For the text-containing cell, return its midpoint in [X, Y] coordinate format. 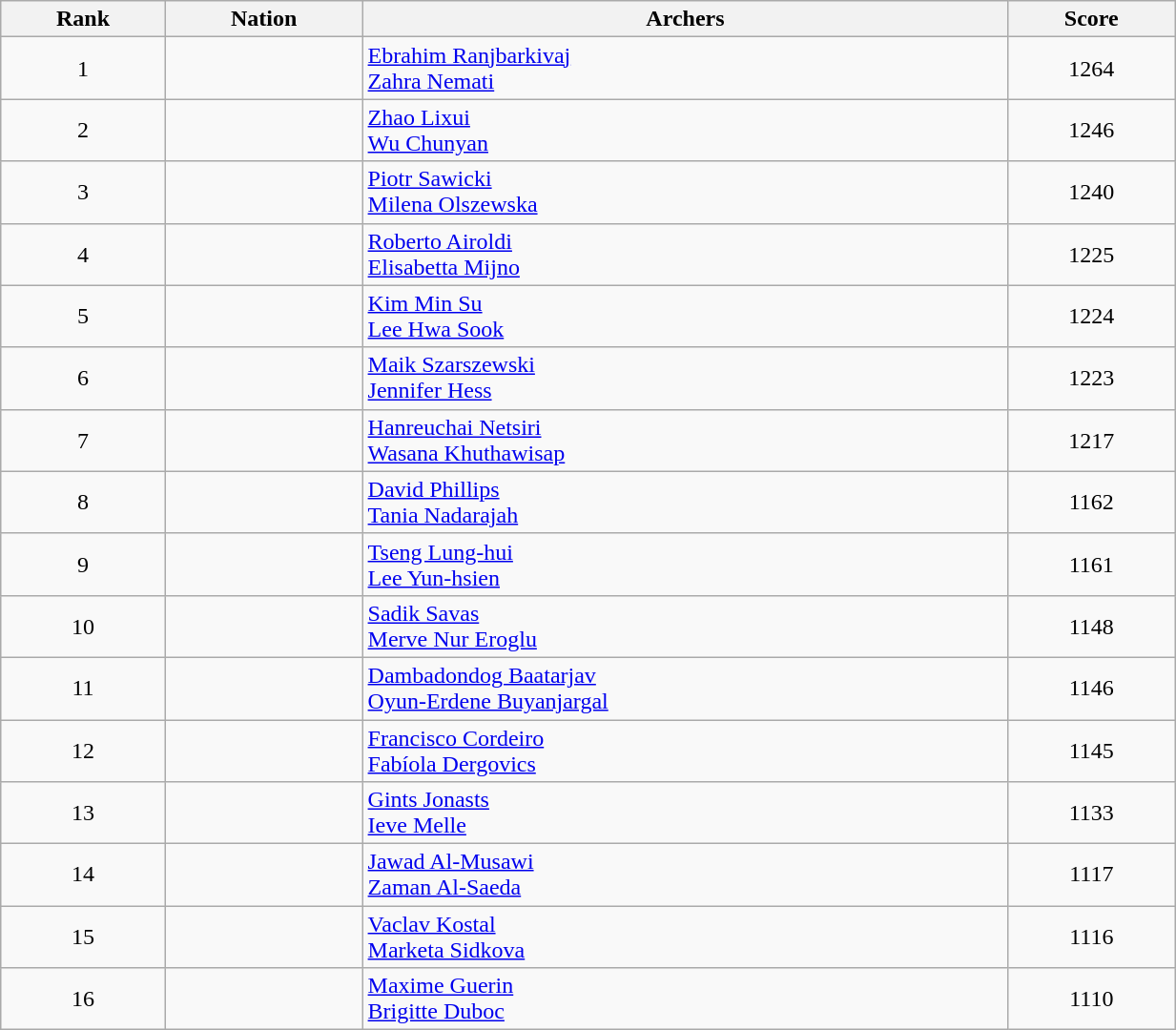
12 [84, 750]
13 [84, 813]
1161 [1091, 565]
Rank [84, 19]
4 [84, 254]
11 [84, 689]
Ebrahim RanjbarkivajZahra Nemati [685, 69]
1240 [1091, 193]
1148 [1091, 626]
Score [1091, 19]
1225 [1091, 254]
Archers [685, 19]
1223 [1091, 378]
16 [84, 999]
15 [84, 937]
6 [84, 378]
1145 [1091, 750]
Dambadondog BaatarjavOyun-Erdene Buyanjargal [685, 689]
Piotr SawickiMilena Olszewska [685, 193]
1224 [1091, 317]
Sadik SavasMerve Nur Eroglu [685, 626]
7 [84, 441]
2 [84, 130]
10 [84, 626]
David PhillipsTania Nadarajah [685, 502]
3 [84, 193]
9 [84, 565]
1116 [1091, 937]
1264 [1091, 69]
8 [84, 502]
Vaclav KostalMarketa Sidkova [685, 937]
Kim Min SuLee Hwa Sook [685, 317]
Hanreuchai NetsiriWasana Khuthawisap [685, 441]
1110 [1091, 999]
5 [84, 317]
1 [84, 69]
1133 [1091, 813]
Gints JonastsIeve Melle [685, 813]
1117 [1091, 875]
1217 [1091, 441]
Francisco CordeiroFabíola Dergovics [685, 750]
Maxime GuerinBrigitte Duboc [685, 999]
Jawad Al-MusawiZaman Al-Saeda [685, 875]
Maik SzarszewskiJennifer Hess [685, 378]
Roberto AiroldiElisabetta Mijno [685, 254]
1246 [1091, 130]
14 [84, 875]
Zhao LixuiWu Chunyan [685, 130]
1162 [1091, 502]
Tseng Lung-huiLee Yun-hsien [685, 565]
Nation [263, 19]
1146 [1091, 689]
